Find where the given text appears and provide that cell's center as [X, Y] coordinate. 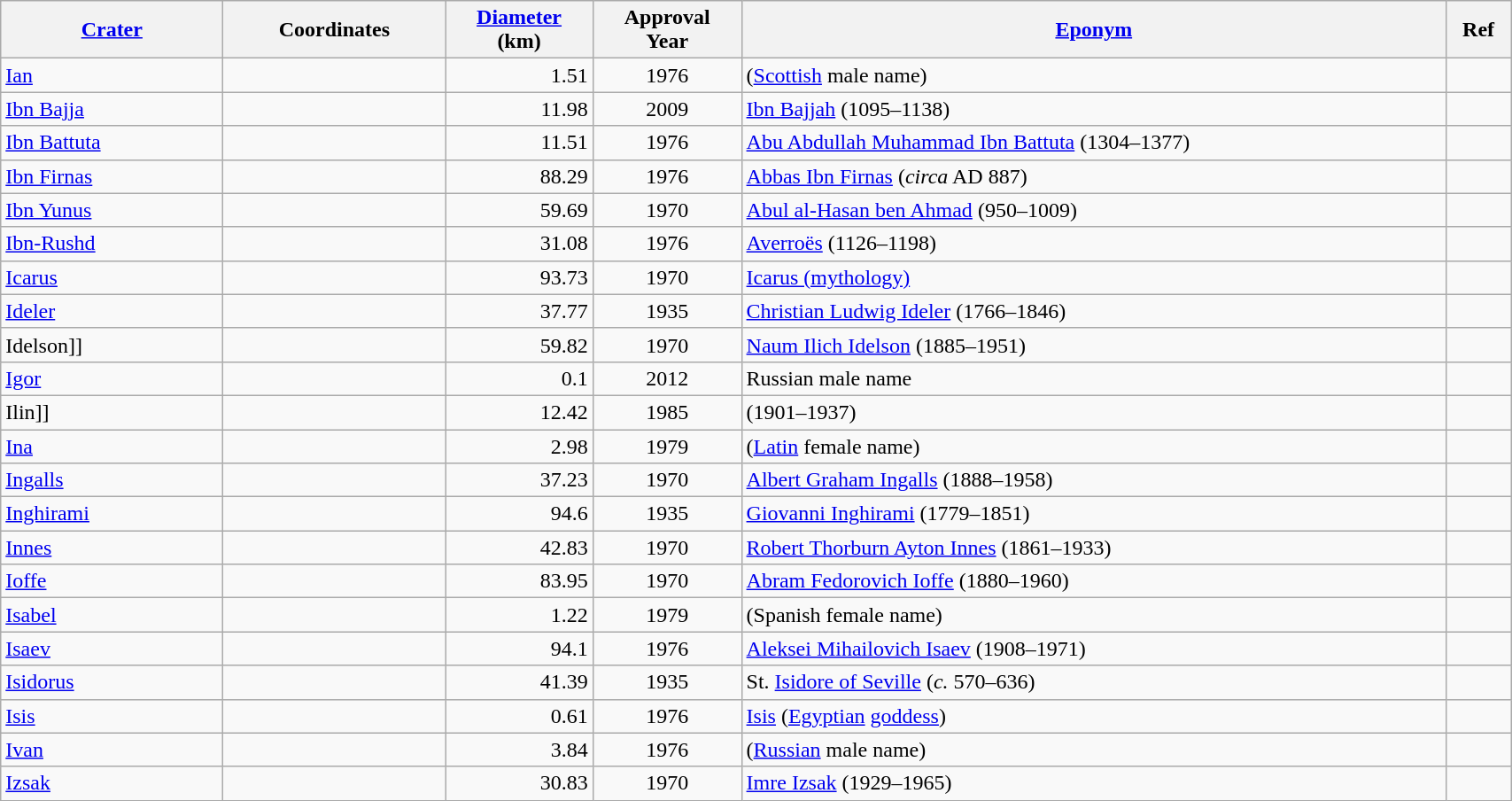
11.98 [519, 109]
Ian [112, 75]
Ioffe [112, 581]
(Scottish male name) [1093, 75]
Ideler [112, 311]
93.73 [519, 277]
3.84 [519, 750]
Ibn Bajjah (1095–1138) [1093, 109]
2.98 [519, 446]
Averroës (1126–1198) [1093, 244]
1.51 [519, 75]
Albert Graham Ingalls (1888–1958) [1093, 480]
Abul al-Hasan ben Ahmad (950–1009) [1093, 210]
1.22 [519, 615]
Eponym [1093, 30]
2009 [667, 109]
Ibn-Rushd [112, 244]
Coordinates [335, 30]
Robert Thorburn Ayton Innes (1861–1933) [1093, 548]
ApprovalYear [667, 30]
Christian Ludwig Ideler (1766–1846) [1093, 311]
31.08 [519, 244]
12.42 [519, 412]
Ibn Battuta [112, 143]
30.83 [519, 783]
Isaev [112, 649]
Idelson]] [112, 345]
Ilin]] [112, 412]
1985 [667, 412]
Inghirami [112, 514]
88.29 [519, 176]
Abbas Ibn Firnas (circa AD 887) [1093, 176]
11.51 [519, 143]
Icarus (mythology) [1093, 277]
Crater [112, 30]
Icarus [112, 277]
Igor [112, 378]
Ibn Firnas [112, 176]
83.95 [519, 581]
Russian male name [1093, 378]
(1901–1937) [1093, 412]
Abu Abdullah Muhammad Ibn Battuta (1304–1377) [1093, 143]
Isis [112, 716]
Ivan [112, 750]
Ina [112, 446]
0.1 [519, 378]
(Latin female name) [1093, 446]
94.6 [519, 514]
41.39 [519, 682]
Innes [112, 548]
2012 [667, 378]
Giovanni Inghirami (1779–1851) [1093, 514]
Imre Izsak (1929–1965) [1093, 783]
Abram Fedorovich Ioffe (1880–1960) [1093, 581]
59.82 [519, 345]
Isabel [112, 615]
37.77 [519, 311]
59.69 [519, 210]
37.23 [519, 480]
Naum Ilich Idelson (1885–1951) [1093, 345]
(Russian male name) [1093, 750]
St. Isidore of Seville (c. 570–636) [1093, 682]
Aleksei Mihailovich Isaev (1908–1971) [1093, 649]
Ref [1477, 30]
Ibn Yunus [112, 210]
Ingalls [112, 480]
Ibn Bajja [112, 109]
94.1 [519, 649]
Izsak [112, 783]
42.83 [519, 548]
Isidorus [112, 682]
0.61 [519, 716]
Isis (Egyptian goddess) [1093, 716]
(Spanish female name) [1093, 615]
Diameter(km) [519, 30]
